Identify which cell holds the provided text, then report its [X, Y] central coordinate. 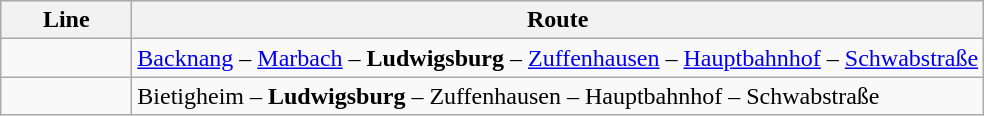
Line [66, 20]
Route [558, 20]
Backnang – Marbach – Ludwigsburg – Zuffenhausen – Hauptbahnhof – Schwabstraße [558, 58]
Bietigheim – Ludwigsburg – Zuffenhausen – Hauptbahnhof – Schwabstraße [558, 96]
